Locate the cell with the specified text and output its [X, Y] center coordinate. 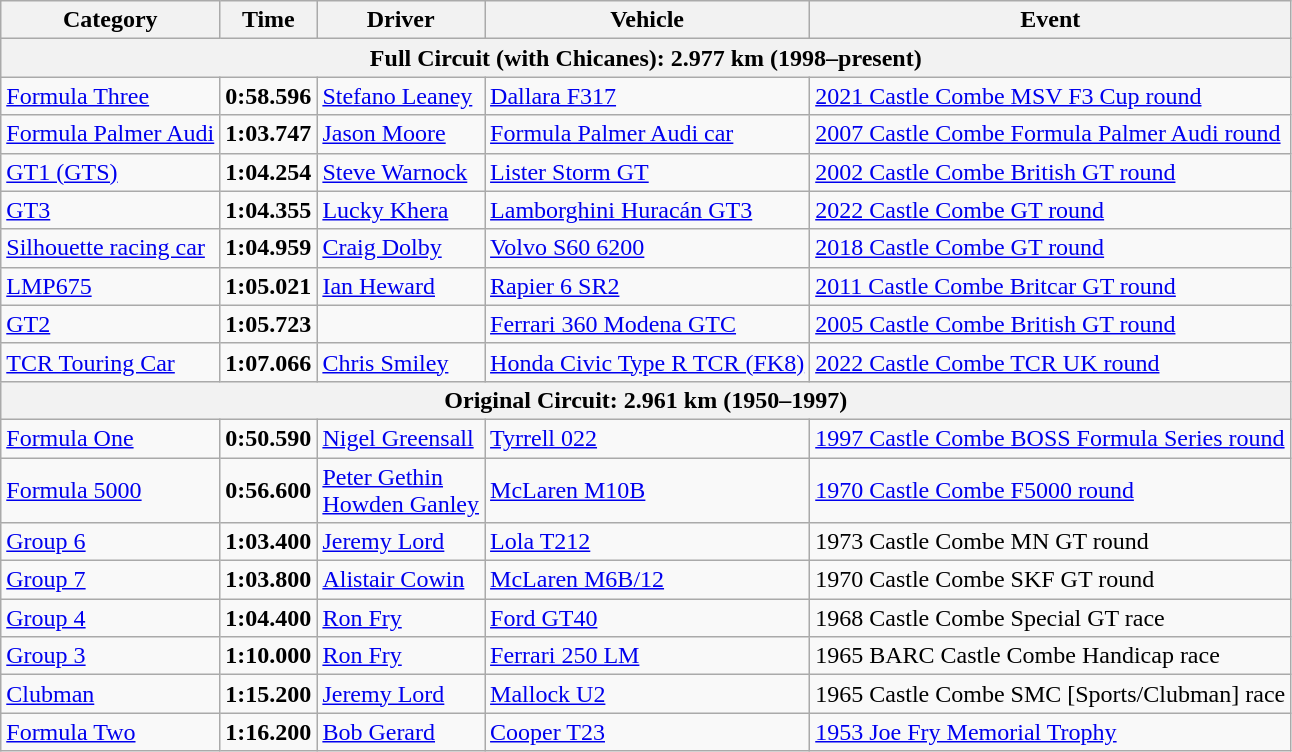
Group 7 [110, 580]
Volvo S60 6200 [648, 248]
2011 Castle Combe Britcar GT round [1050, 286]
Ian Heward [401, 286]
Lucky Khera [401, 210]
0:50.590 [268, 438]
Stefano Leaney [401, 96]
Formula Three [110, 96]
Category [110, 20]
1:03.400 [268, 542]
1:04.254 [268, 172]
Group 3 [110, 656]
Lamborghini Huracán GT3 [648, 210]
2007 Castle Combe Formula Palmer Audi round [1050, 134]
Mallock U2 [648, 694]
1997 Castle Combe BOSS Formula Series round [1050, 438]
0:56.600 [268, 490]
Driver [401, 20]
1:05.021 [268, 286]
Nigel Greensall [401, 438]
1973 Castle Combe MN GT round [1050, 542]
1:10.000 [268, 656]
Jason Moore [401, 134]
TCR Touring Car [110, 362]
Event [1050, 20]
Time [268, 20]
Dallara F317 [648, 96]
Lister Storm GT [648, 172]
Full Circuit (with Chicanes): 2.977 km (1998–present) [646, 58]
Ford GT40 [648, 618]
1:03.800 [268, 580]
McLaren M6B/12 [648, 580]
2022 Castle Combe TCR UK round [1050, 362]
GT3 [110, 210]
Formula Two [110, 732]
2018 Castle Combe GT round [1050, 248]
McLaren M10B [648, 490]
Tyrrell 022 [648, 438]
Group 4 [110, 618]
Formula Palmer Audi [110, 134]
1968 Castle Combe Special GT race [1050, 618]
GT1 (GTS) [110, 172]
Formula 5000 [110, 490]
2005 Castle Combe British GT round [1050, 324]
0:58.596 [268, 96]
1965 BARC Castle Combe Handicap race [1050, 656]
Silhouette racing car [110, 248]
GT2 [110, 324]
Craig Dolby [401, 248]
2002 Castle Combe British GT round [1050, 172]
Formula One [110, 438]
1:05.723 [268, 324]
2021 Castle Combe MSV F3 Cup round [1050, 96]
Honda Civic Type R TCR (FK8) [648, 362]
LMP675 [110, 286]
Alistair Cowin [401, 580]
1:04.959 [268, 248]
Cooper T23 [648, 732]
1:16.200 [268, 732]
1:04.400 [268, 618]
1:04.355 [268, 210]
1953 Joe Fry Memorial Trophy [1050, 732]
Vehicle [648, 20]
Steve Warnock [401, 172]
Original Circuit: 2.961 km (1950–1997) [646, 400]
Ferrari 250 LM [648, 656]
Lola T212 [648, 542]
1:15.200 [268, 694]
Ferrari 360 Modena GTC [648, 324]
Group 6 [110, 542]
Bob Gerard [401, 732]
1:07.066 [268, 362]
1965 Castle Combe SMC [Sports/Clubman] race [1050, 694]
Rapier 6 SR2 [648, 286]
Formula Palmer Audi car [648, 134]
1:03.747 [268, 134]
Clubman [110, 694]
Chris Smiley [401, 362]
1970 Castle Combe SKF GT round [1050, 580]
2022 Castle Combe GT round [1050, 210]
Peter GethinHowden Ganley [401, 490]
1970 Castle Combe F5000 round [1050, 490]
